Scan for the cell matching the given text and deliver its (X, Y) coordinate at center. 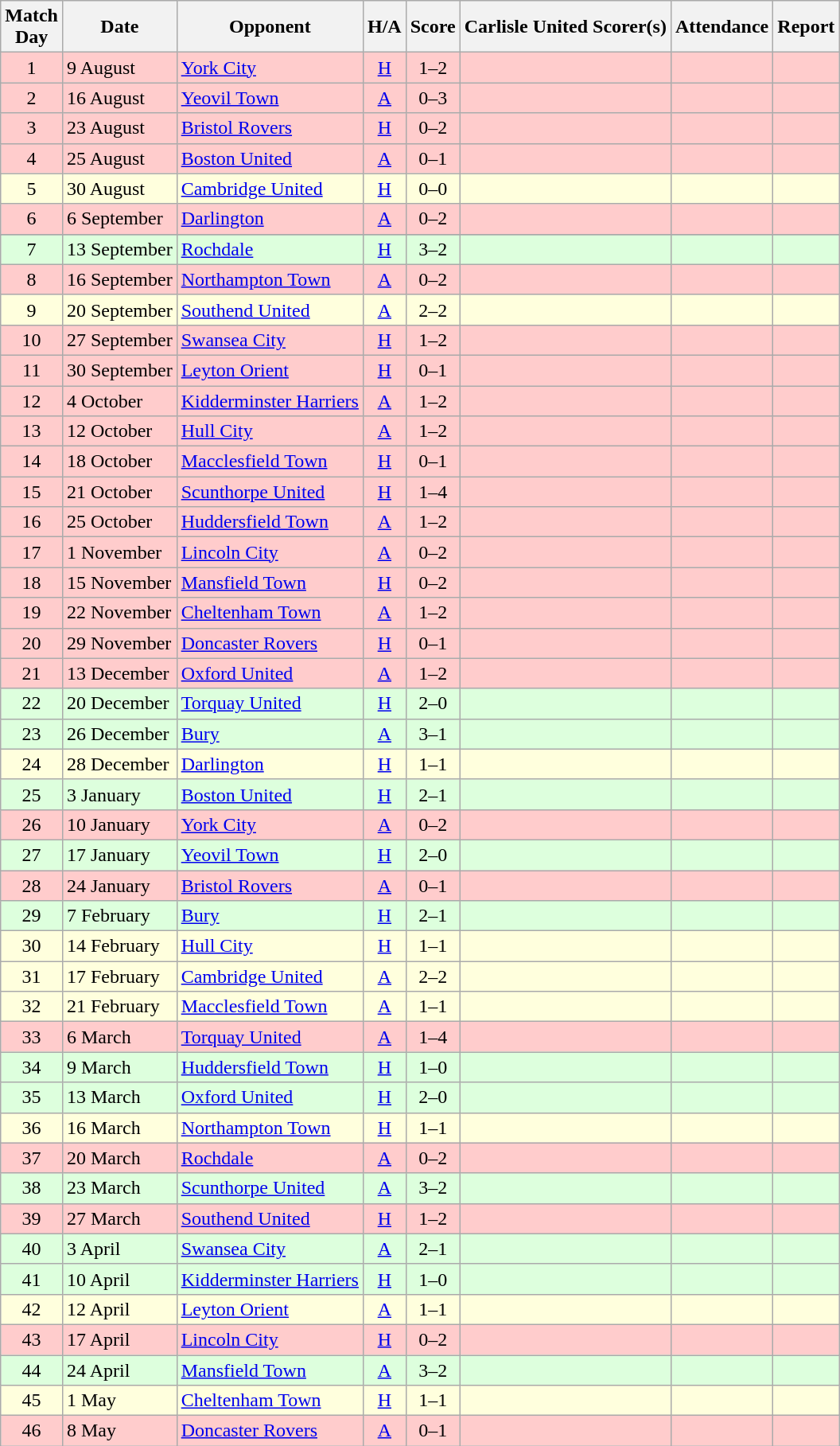
6 (32, 219)
19 (32, 613)
10 January (119, 824)
45 (32, 1401)
13 (32, 431)
12 (32, 400)
8 (32, 279)
22 November (119, 613)
21 October (119, 492)
9 (32, 310)
20 March (119, 1158)
23 August (119, 128)
6 March (119, 1037)
27 (32, 855)
30 (32, 946)
17 January (119, 855)
30 August (119, 189)
16 (32, 522)
2 (32, 98)
13 March (119, 1097)
7 February (119, 916)
31 (32, 976)
42 (32, 1309)
3–1 (433, 734)
43 (32, 1339)
4 October (119, 400)
13 December (119, 673)
13 September (119, 249)
34 (32, 1067)
4 (32, 158)
28 December (119, 764)
46 (32, 1431)
Score (433, 27)
17 February (119, 976)
37 (32, 1158)
41 (32, 1279)
5 (32, 189)
11 (32, 370)
0–0 (433, 189)
17 (32, 552)
20 (32, 643)
H/A (384, 27)
26 December (119, 734)
38 (32, 1188)
18 (32, 583)
23 (32, 734)
7 (32, 249)
0–3 (433, 98)
32 (32, 1007)
21 February (119, 1007)
6 September (119, 219)
9 March (119, 1067)
24 January (119, 886)
16 September (119, 279)
Attendance (721, 27)
16 August (119, 98)
24 April (119, 1370)
26 (32, 824)
Report (807, 27)
36 (32, 1128)
17 April (119, 1339)
23 March (119, 1188)
8 May (119, 1431)
14 (32, 462)
Match Day (32, 27)
Date (119, 27)
21 (32, 673)
15 (32, 492)
29 November (119, 643)
40 (32, 1249)
24 (32, 764)
10 (32, 340)
25 October (119, 522)
3 (32, 128)
14 February (119, 946)
27 March (119, 1218)
1 May (119, 1401)
12 October (119, 431)
22 (32, 704)
15 November (119, 583)
20 December (119, 704)
30 September (119, 370)
33 (32, 1037)
Carlisle United Scorer(s) (565, 27)
28 (32, 886)
25 (32, 794)
10 April (119, 1279)
12 April (119, 1309)
18 October (119, 462)
9 August (119, 68)
29 (32, 916)
20 September (119, 310)
Opponent (270, 27)
3 January (119, 794)
44 (32, 1370)
35 (32, 1097)
39 (32, 1218)
27 September (119, 340)
1 (32, 68)
25 August (119, 158)
3 April (119, 1249)
1 November (119, 552)
16 March (119, 1128)
